Scan for the cell matching the given text and deliver its [x, y] coordinate at center. 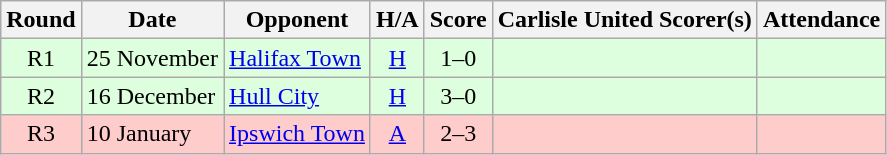
A [397, 134]
2–3 [458, 134]
Attendance [821, 20]
H/A [397, 20]
Ipswich Town [298, 134]
Halifax Town [298, 58]
Date [152, 20]
3–0 [458, 96]
Opponent [298, 20]
Round [41, 20]
25 November [152, 58]
Hull City [298, 96]
16 December [152, 96]
R2 [41, 96]
Score [458, 20]
1–0 [458, 58]
10 January [152, 134]
R3 [41, 134]
R1 [41, 58]
Carlisle United Scorer(s) [624, 20]
